Locate the cell with the specified text and output its (X, Y) center coordinate. 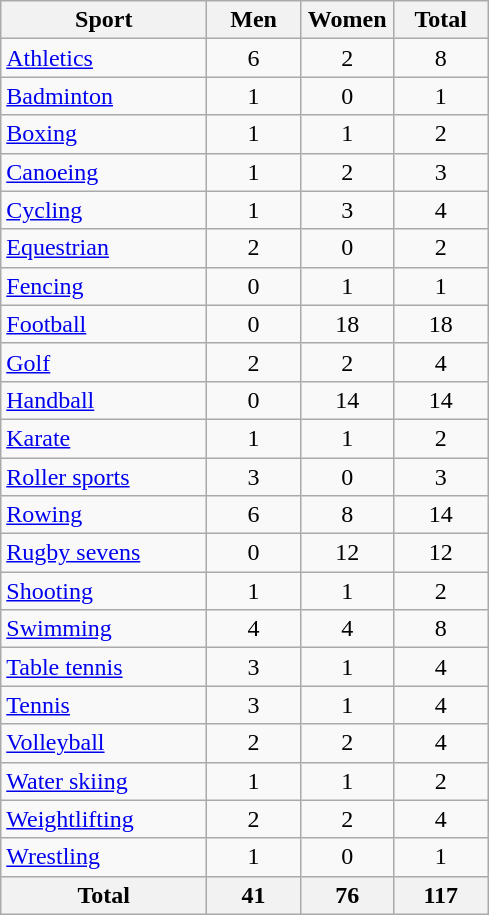
Rugby sevens (104, 553)
Water skiing (104, 781)
Cycling (104, 210)
Women (347, 20)
Roller sports (104, 477)
Men (254, 20)
Fencing (104, 286)
76 (347, 895)
Weightlifting (104, 819)
Volleyball (104, 743)
Sport (104, 20)
Rowing (104, 515)
Golf (104, 362)
Football (104, 324)
Handball (104, 400)
Karate (104, 438)
41 (254, 895)
Table tennis (104, 667)
117 (441, 895)
Canoeing (104, 172)
Wrestling (104, 857)
Equestrian (104, 248)
Shooting (104, 591)
Swimming (104, 629)
Boxing (104, 134)
Athletics (104, 58)
Tennis (104, 705)
Badminton (104, 96)
